Extract the (X, Y) coordinate from the center of the cell holding the provided text.  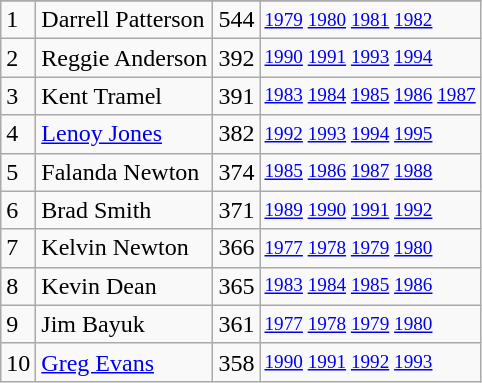
Jim Bayuk (124, 324)
391 (236, 96)
2 (18, 58)
Lenoy Jones (124, 134)
382 (236, 134)
Reggie Anderson (124, 58)
371 (236, 210)
3 (18, 96)
1992 1993 1994 1995 (370, 134)
8 (18, 286)
Kent Tramel (124, 96)
366 (236, 248)
1990 1991 1993 1994 (370, 58)
9 (18, 324)
361 (236, 324)
5 (18, 172)
Darrell Patterson (124, 20)
1985 1986 1987 1988 (370, 172)
544 (236, 20)
1990 1991 1992 1993 (370, 362)
Greg Evans (124, 362)
1 (18, 20)
7 (18, 248)
6 (18, 210)
4 (18, 134)
10 (18, 362)
Kevin Dean (124, 286)
392 (236, 58)
Kelvin Newton (124, 248)
358 (236, 362)
1983 1984 1985 1986 1987 (370, 96)
Falanda Newton (124, 172)
374 (236, 172)
1983 1984 1985 1986 (370, 286)
1979 1980 1981 1982 (370, 20)
365 (236, 286)
Brad Smith (124, 210)
1989 1990 1991 1992 (370, 210)
